Pinpoint the cell where the given text exists, returning its (X, Y) midpoint coordinate. 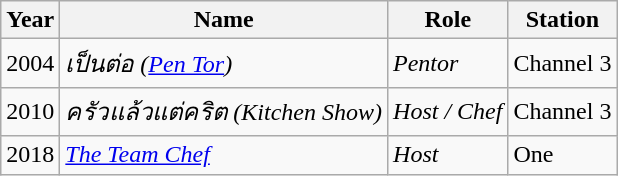
2018 (30, 155)
Station (562, 20)
The Team Chef (224, 155)
Name (224, 20)
Host (448, 155)
Year (30, 20)
One (562, 155)
Host / Chef (448, 112)
2004 (30, 64)
เป็นต่อ (Pen Tor) (224, 64)
Pentor (448, 64)
2010 (30, 112)
ครัวแล้วแต่คริต (Kitchen Show) (224, 112)
Role (448, 20)
